Return (X, Y) of the center of cell containing provided text 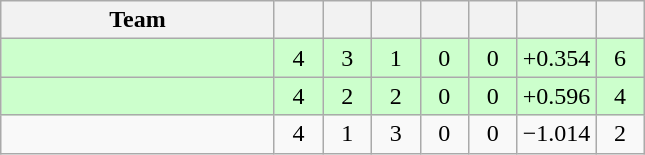
+0.596 (556, 96)
6 (620, 58)
Team (138, 20)
−1.014 (556, 134)
+0.354 (556, 58)
